Detect which cell encompasses the target text, then output its [X, Y] center coordinate. 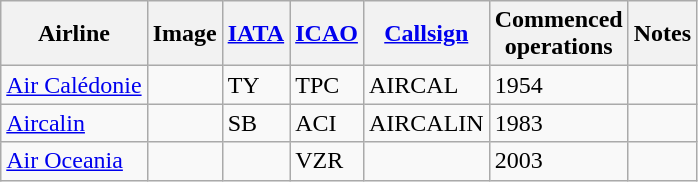
1983 [558, 123]
SB [256, 123]
Airline [74, 34]
AIRCALIN [426, 123]
2003 [558, 161]
Aircalin [74, 123]
TPC [327, 85]
Image [184, 34]
Commencedoperations [558, 34]
IATA [256, 34]
Air Oceania [74, 161]
VZR [327, 161]
Notes [662, 34]
ICAO [327, 34]
Air Calédonie [74, 85]
Callsign [426, 34]
AIRCAL [426, 85]
ACI [327, 123]
1954 [558, 85]
TY [256, 85]
